From the cell containing the given text, extract its center point as (X, Y) coordinate. 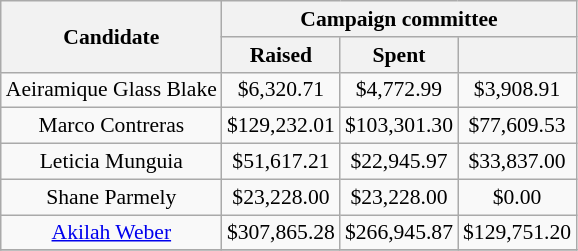
$6,320.71 (281, 90)
$103,301.30 (399, 126)
$4,772.99 (399, 90)
$77,609.53 (517, 126)
$51,617.21 (281, 162)
Marco Contreras (112, 126)
Campaign committee (399, 19)
$22,945.97 (399, 162)
$33,837.00 (517, 162)
Spent (399, 55)
Leticia Munguia (112, 162)
Aeiramique Glass Blake (112, 90)
$129,232.01 (281, 126)
Raised (281, 55)
Candidate (112, 36)
$266,945.87 (399, 233)
$3,908.91 (517, 90)
$307,865.28 (281, 233)
Shane Parmely (112, 197)
Akilah Weber (112, 233)
$129,751.20 (517, 233)
$0.00 (517, 197)
